Output the (X, Y) coordinate of the center of the cell containing the given text.  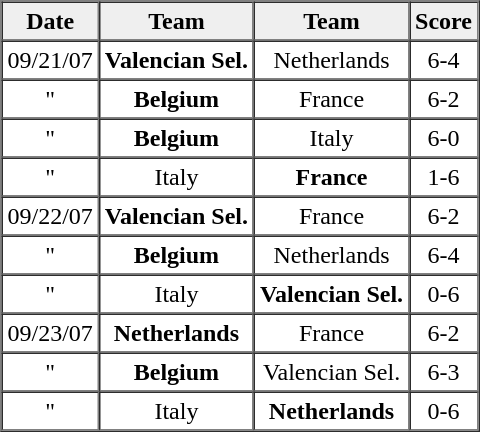
09/21/07 (50, 60)
1-6 (444, 178)
6-3 (444, 372)
Date (50, 22)
6-0 (444, 138)
09/23/07 (50, 334)
Score (444, 22)
09/22/07 (50, 216)
